Output the [X, Y] coordinate of the center of the cell containing the given text.  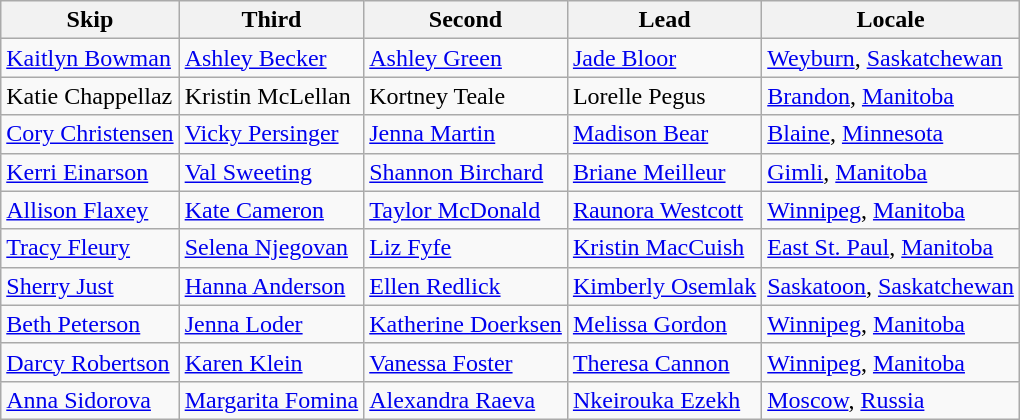
Locale [891, 20]
Katherine Doerksen [466, 324]
Theresa Cannon [664, 362]
Kristin MacCuish [664, 248]
Val Sweeting [272, 172]
Jenna Martin [466, 134]
Third [272, 20]
Skip [90, 20]
Beth Peterson [90, 324]
Alexandra Raeva [466, 400]
Jade Bloor [664, 58]
Karen Klein [272, 362]
Cory Christensen [90, 134]
Sherry Just [90, 286]
Melissa Gordon [664, 324]
Taylor McDonald [466, 210]
Kerri Einarson [90, 172]
Ashley Becker [272, 58]
Lorelle Pegus [664, 96]
Gimli, Manitoba [891, 172]
Hanna Anderson [272, 286]
Vicky Persinger [272, 134]
Ellen Redlick [466, 286]
East St. Paul, Manitoba [891, 248]
Margarita Fomina [272, 400]
Liz Fyfe [466, 248]
Blaine, Minnesota [891, 134]
Kimberly Osemlak [664, 286]
Kristin McLellan [272, 96]
Selena Njegovan [272, 248]
Darcy Robertson [90, 362]
Madison Bear [664, 134]
Moscow, Russia [891, 400]
Kortney Teale [466, 96]
Allison Flaxey [90, 210]
Raunora Westcott [664, 210]
Kate Cameron [272, 210]
Second [466, 20]
Jenna Loder [272, 324]
Katie Chappellaz [90, 96]
Nkeirouka Ezekh [664, 400]
Ashley Green [466, 58]
Anna Sidorova [90, 400]
Saskatoon, Saskatchewan [891, 286]
Vanessa Foster [466, 362]
Shannon Birchard [466, 172]
Tracy Fleury [90, 248]
Weyburn, Saskatchewan [891, 58]
Brandon, Manitoba [891, 96]
Lead [664, 20]
Briane Meilleur [664, 172]
Kaitlyn Bowman [90, 58]
